From the cell containing the given text, extract its center point as [X, Y] coordinate. 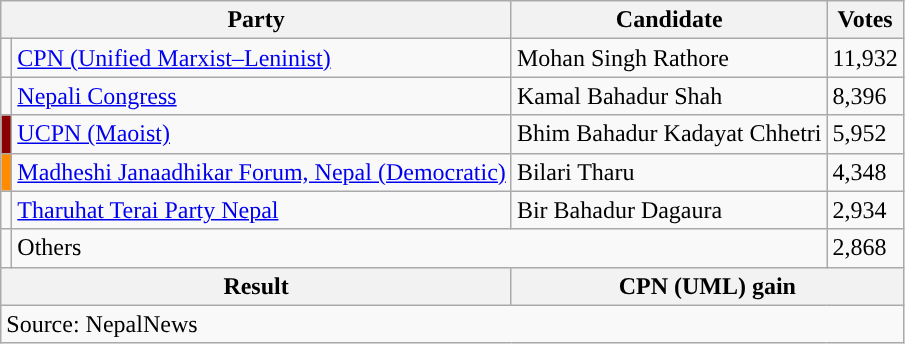
CPN (UML) gain [707, 286]
CPN (Unified Marxist–Leninist) [262, 58]
Bilari Tharu [669, 172]
UCPN (Maoist) [262, 134]
Mohan Singh Rathore [669, 58]
Tharuhat Terai Party Nepal [262, 210]
Madheshi Janaadhikar Forum, Nepal (Democratic) [262, 172]
Bhim Bahadur Kadayat Chhetri [669, 134]
Bir Bahadur Dagaura [669, 210]
2,934 [865, 210]
Kamal Bahadur Shah [669, 96]
2,868 [865, 248]
Nepali Congress [262, 96]
4,348 [865, 172]
Party [256, 20]
Votes [865, 20]
11,932 [865, 58]
Result [256, 286]
Candidate [669, 20]
8,396 [865, 96]
Others [420, 248]
5,952 [865, 134]
Source: NepalNews [452, 324]
